Extract the (X, Y) coordinate from the center of the cell holding the provided text.  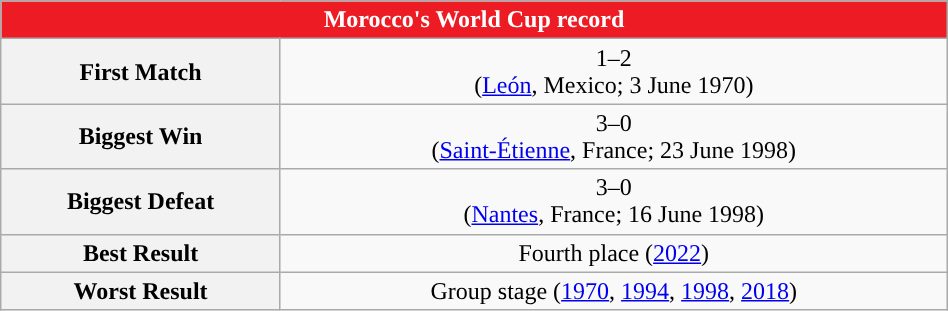
Fourth place (2022) (614, 253)
3–0 (Saint-Étienne, France; 23 June 1998) (614, 136)
3–0 (Nantes, France; 16 June 1998) (614, 202)
Biggest Defeat (141, 202)
Group stage (1970, 1994, 1998, 2018) (614, 291)
Best Result (141, 253)
First Match (141, 72)
1–2 (León, Mexico; 3 June 1970) (614, 72)
Morocco's World Cup record (474, 20)
Biggest Win (141, 136)
Worst Result (141, 291)
